Determine the (x, y) coordinate at the center of the cell enclosing the given text.  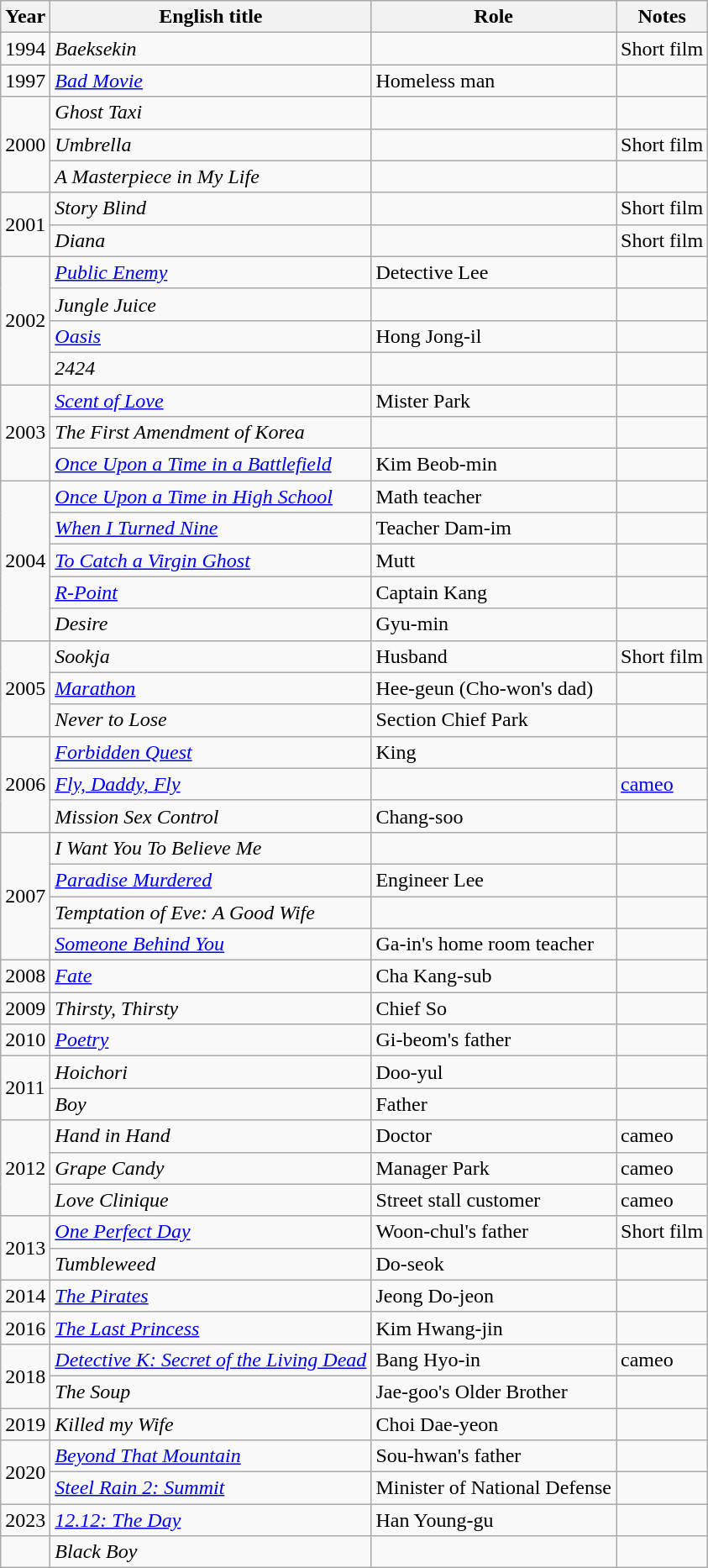
Chief So (494, 1008)
Fate (211, 976)
2003 (25, 433)
The Last Princess (211, 1328)
Do-seok (494, 1264)
Bad Movie (211, 81)
Section Chief Park (494, 720)
Father (494, 1104)
Black Boy (211, 1552)
The Soup (211, 1392)
Love Clinique (211, 1200)
Street stall customer (494, 1200)
2019 (25, 1424)
Hee-geun (Cho-won's dad) (494, 688)
Scent of Love (211, 401)
Hong Jong-il (494, 336)
Sou-hwan's father (494, 1456)
Beyond That Mountain (211, 1456)
Doctor (494, 1136)
The Pirates (211, 1296)
Cha Kang-sub (494, 976)
King (494, 752)
Once Upon a Time in a Battlefield (211, 465)
Detective K: Secret of the Living Dead (211, 1360)
English title (211, 17)
2010 (25, 1040)
Never to Lose (211, 720)
Fly, Daddy, Fly (211, 784)
Boy (211, 1104)
2012 (25, 1168)
1997 (25, 81)
Ga-in's home room teacher (494, 944)
R-Point (211, 592)
Gi-beom's father (494, 1040)
A Masterpiece in My Life (211, 176)
Minister of National Defense (494, 1488)
2007 (25, 896)
Killed my Wife (211, 1424)
Husband (494, 656)
Temptation of Eve: A Good Wife (211, 912)
1994 (25, 49)
Kim Hwang-jin (494, 1328)
12.12: The Day (211, 1520)
Paradise Murdered (211, 880)
Tumbleweed (211, 1264)
Captain Kang (494, 592)
Engineer Lee (494, 880)
Detective Lee (494, 272)
Grape Candy (211, 1168)
2020 (25, 1472)
Role (494, 17)
Jae-goo's Older Brother (494, 1392)
Han Young-gu (494, 1520)
Teacher Dam-im (494, 529)
2013 (25, 1248)
2005 (25, 688)
2001 (25, 224)
Math teacher (494, 497)
2016 (25, 1328)
Poetry (211, 1040)
Hand in Hand (211, 1136)
2002 (25, 320)
Ghost Taxi (211, 113)
Manager Park (494, 1168)
When I Turned Nine (211, 529)
2018 (25, 1376)
Public Enemy (211, 272)
2014 (25, 1296)
2424 (211, 368)
To Catch a Virgin Ghost (211, 560)
Doo-yul (494, 1072)
Someone Behind You (211, 944)
Thirsty, Thirsty (211, 1008)
Steel Rain 2: Summit (211, 1488)
Umbrella (211, 145)
Oasis (211, 336)
Marathon (211, 688)
2000 (25, 145)
Kim Beob-min (494, 465)
2008 (25, 976)
Jeong Do-jeon (494, 1296)
Bang Hyo-in (494, 1360)
Mutt (494, 560)
2006 (25, 784)
Sookja (211, 656)
Jungle Juice (211, 304)
Choi Dae-yeon (494, 1424)
Desire (211, 624)
Mister Park (494, 401)
Woon-chul's father (494, 1232)
Chang-soo (494, 816)
Baeksekin (211, 49)
The First Amendment of Korea (211, 433)
Mission Sex Control (211, 816)
I Want You To Believe Me (211, 848)
Gyu-min (494, 624)
Homeless man (494, 81)
Hoichori (211, 1072)
Notes (662, 17)
2011 (25, 1088)
Forbidden Quest (211, 752)
2009 (25, 1008)
2004 (25, 560)
One Perfect Day (211, 1232)
Once Upon a Time in High School (211, 497)
2023 (25, 1520)
Year (25, 17)
Story Blind (211, 208)
Diana (211, 240)
